Scan for the cell matching the given text and deliver its [x, y] coordinate at center. 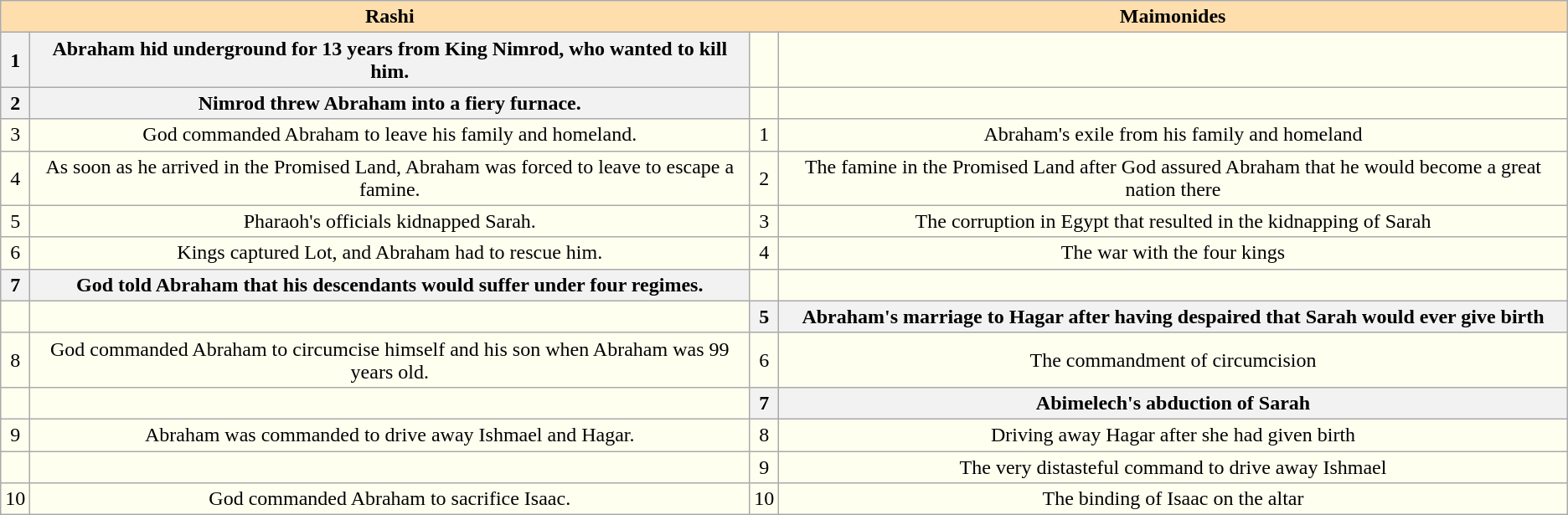
The corruption in Egypt that resulted in the kidnapping of Sarah [1173, 221]
The war with the four kings [1173, 253]
God commanded Abraham to sacrifice Isaac. [390, 499]
Kings captured Lot, and Abraham had to rescue him. [390, 253]
Abraham's marriage to Hagar after having despaired that Sarah would ever give birth [1173, 317]
As soon as he arrived in the Promised Land, Abraham was forced to leave to escape a famine. [390, 178]
God told Abraham that his descendants would suffer under four regimes. [390, 285]
God commanded Abraham to leave his family and homeland. [390, 135]
The binding of Isaac on the altar [1173, 499]
Abraham hid underground for 13 years from King Nimrod, who wanted to kill him. [390, 60]
Nimrod threw Abraham into a fiery furnace. [390, 103]
The commandment of circumcision [1173, 360]
Abraham was commanded to drive away Ishmael and Hagar. [390, 435]
Abimelech's abduction of Sarah [1173, 403]
Driving away Hagar after she had given birth [1173, 435]
The famine in the Promised Land after God assured Abraham that he would become a great nation there [1173, 178]
Abraham's exile from his family and homeland [1173, 135]
Maimonides [1173, 17]
Rashi [390, 17]
Pharaoh's officials kidnapped Sarah. [390, 221]
The very distasteful command to drive away Ishmael [1173, 466]
God commanded Abraham to circumcise himself and his son when Abraham was 99 years old. [390, 360]
